Return the (X, Y) coordinate for the center point of the cell that contains the specified text.  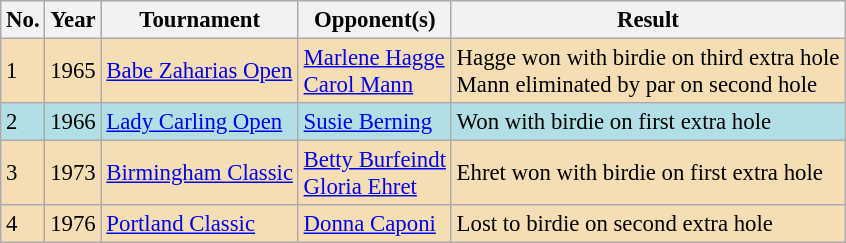
No. (23, 20)
3 (23, 174)
1965 (73, 72)
Lady Carling Open (200, 122)
Tournament (200, 20)
Marlene Hagge Carol Mann (374, 72)
Won with birdie on first extra hole (648, 122)
Year (73, 20)
Donna Caponi (374, 224)
1976 (73, 224)
1 (23, 72)
Susie Berning (374, 122)
Ehret won with birdie on first extra hole (648, 174)
1973 (73, 174)
Babe Zaharias Open (200, 72)
Result (648, 20)
Betty Burfeindt Gloria Ehret (374, 174)
1966 (73, 122)
2 (23, 122)
4 (23, 224)
Birmingham Classic (200, 174)
Hagge won with birdie on third extra holeMann eliminated by par on second hole (648, 72)
Lost to birdie on second extra hole (648, 224)
Portland Classic (200, 224)
Opponent(s) (374, 20)
